Scan for the cell matching the given text and deliver its (X, Y) coordinate at center. 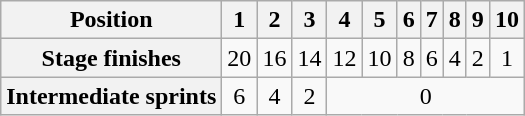
9 (478, 20)
16 (274, 58)
20 (240, 58)
Position (112, 20)
3 (310, 20)
Stage finishes (112, 58)
12 (344, 58)
7 (432, 20)
14 (310, 58)
Intermediate sprints (112, 96)
0 (426, 96)
5 (380, 20)
